Identify which cell holds the provided text, then report its (X, Y) central coordinate. 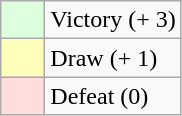
Victory (+ 3) (113, 20)
Defeat (0) (113, 96)
Draw (+ 1) (113, 58)
